For the text-containing cell, return its midpoint in [x, y] coordinate format. 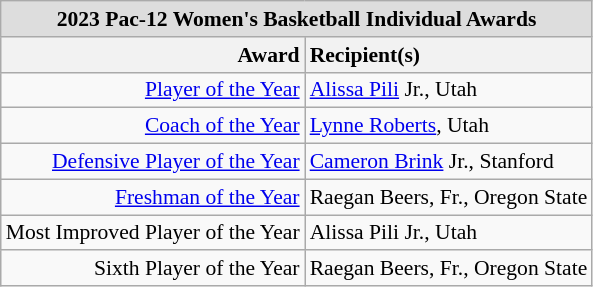
Sixth Player of the Year [153, 269]
Freshman of the Year [153, 197]
Player of the Year [153, 90]
Award [153, 55]
Most Improved Player of the Year [153, 233]
Cameron Brink Jr., Stanford [449, 162]
Lynne Roberts, Utah [449, 126]
2023 Pac-12 Women's Basketball Individual Awards [297, 19]
Recipient(s) [449, 55]
Coach of the Year [153, 126]
Defensive Player of the Year [153, 162]
